Extract the (x, y) coordinate from the center of the cell holding the provided text.  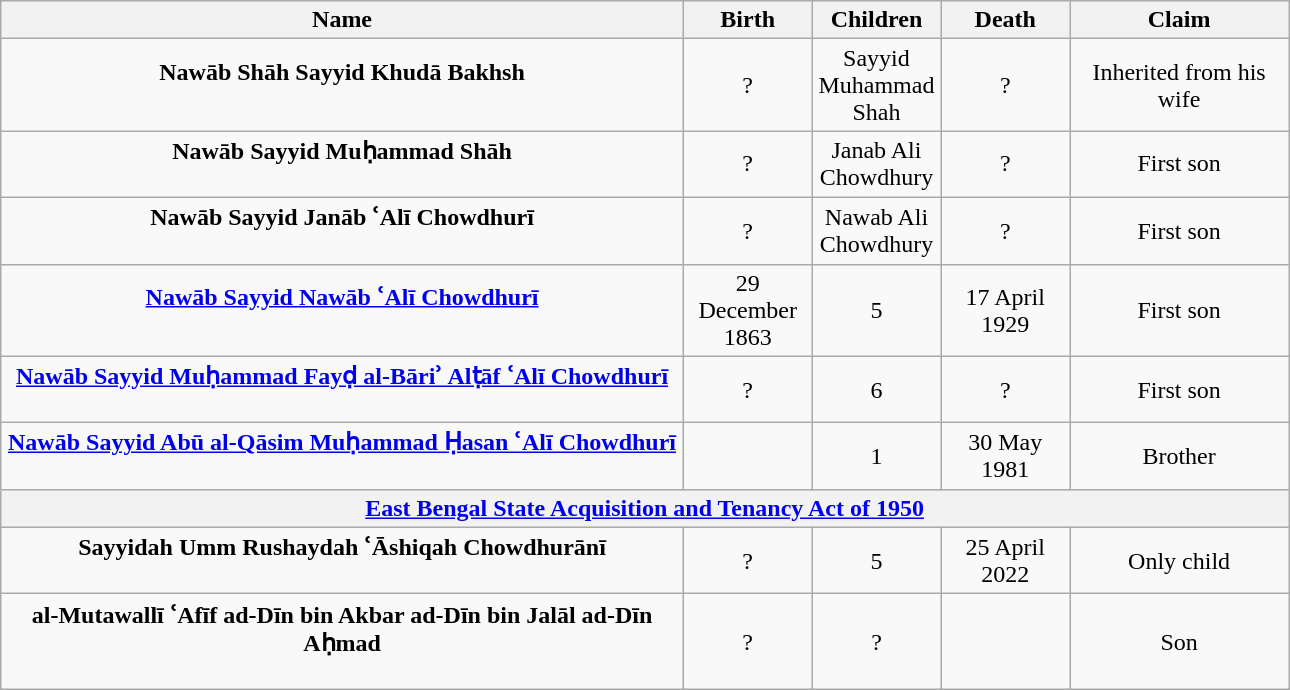
East Bengal State Acquisition and Tenancy Act of 1950 (645, 508)
25 April 2022 (1006, 560)
Claim (1180, 20)
Sayyidah Umm Rushaydah ʿĀshiqah Chowdhurānī (342, 560)
al-Mutawallī ʿAfīf ad-Dīn bin Akbar ad-Dīn bin Jalāl ad-Dīn Aḥmad (342, 642)
Nawāb Sayyid Janāb ʿAlī Chowdhurī (342, 230)
Nawab Ali Chowdhury (876, 230)
Sayyid Muhammad Shah (876, 85)
6 (876, 390)
Nawāb Sayyid Muḥammad Fayḍ al-Bāriʾ Alṭāf ʿAlī Chowdhurī (342, 390)
Brother (1180, 456)
Nawāb Sayyid Muḥammad Shāh (342, 164)
Death (1006, 20)
Birth (748, 20)
17 April 1929 (1006, 310)
29 December 1863 (748, 310)
Inherited from his wife (1180, 85)
Son (1180, 642)
Children (876, 20)
Nawāb Sayyid Abū al-Qāsim Muḥammad Ḥasan ʿAlī Chowdhurī (342, 456)
30 May 1981 (1006, 456)
Only child (1180, 560)
1 (876, 456)
Nawāb Shāh Sayyid Khudā Bakhsh (342, 85)
Nawāb Sayyid Nawāb ʿAlī Chowdhurī (342, 310)
Name (342, 20)
Janab Ali Chowdhury (876, 164)
